Search for the cell housing the specified text and yield its [X, Y] center coordinate. 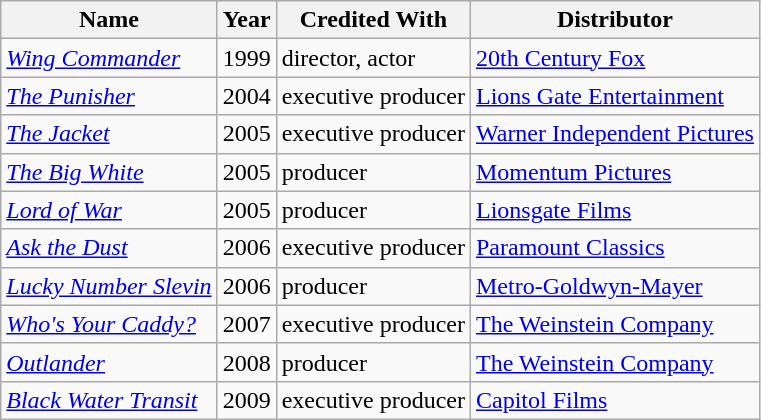
Outlander [109, 362]
Metro-Goldwyn-Mayer [614, 286]
Capitol Films [614, 400]
2007 [246, 324]
20th Century Fox [614, 58]
The Big White [109, 172]
director, actor [373, 58]
Ask the Dust [109, 248]
Momentum Pictures [614, 172]
The Punisher [109, 96]
1999 [246, 58]
Warner Independent Pictures [614, 134]
Wing Commander [109, 58]
2008 [246, 362]
Paramount Classics [614, 248]
Distributor [614, 20]
Lionsgate Films [614, 210]
Year [246, 20]
The Jacket [109, 134]
Credited With [373, 20]
Lord of War [109, 210]
2004 [246, 96]
Who's Your Caddy? [109, 324]
2009 [246, 400]
Black Water Transit [109, 400]
Lions Gate Entertainment [614, 96]
Lucky Number Slevin [109, 286]
Name [109, 20]
